Pinpoint the cell where the given text exists, returning its (x, y) midpoint coordinate. 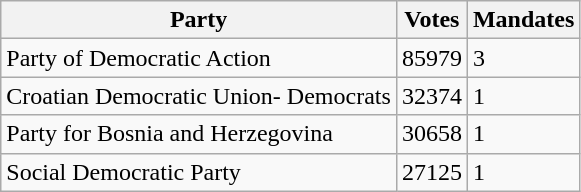
3 (523, 58)
Party (199, 20)
32374 (432, 96)
Croatian Democratic Union- Democrats (199, 96)
Votes (432, 20)
Mandates (523, 20)
30658 (432, 134)
Party for Bosnia and Herzegovina (199, 134)
27125 (432, 172)
Party of Democratic Action (199, 58)
85979 (432, 58)
Social Democratic Party (199, 172)
